Capture the cell that displays the provided text and extract its [x, y] central coordinate. 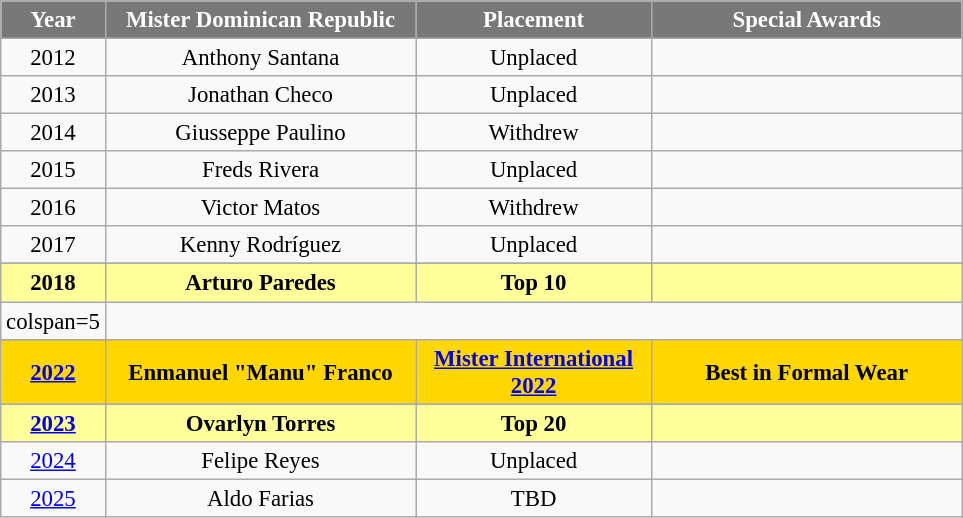
Year [53, 20]
colspan=5 [53, 321]
Special Awards [806, 20]
Aldo Farias [260, 498]
Ovarlyn Torres [260, 423]
Enmanuel "Manu" Franco [260, 372]
Giusseppe Paulino [260, 133]
Mister Dominican Republic [260, 20]
Best in Formal Wear [806, 372]
TBD [534, 498]
2013 [53, 95]
2024 [53, 460]
Freds Rivera [260, 170]
Arturo Paredes [260, 283]
Kenny Rodríguez [260, 245]
2025 [53, 498]
Top 10 [534, 283]
2022 [53, 372]
2023 [53, 423]
2017 [53, 245]
2014 [53, 133]
Top 20 [534, 423]
Victor Matos [260, 208]
Anthony Santana [260, 58]
Placement [534, 20]
Felipe Reyes [260, 460]
2015 [53, 170]
2016 [53, 208]
Mister International 2022 [534, 372]
2018 [53, 283]
2012 [53, 58]
Jonathan Checo [260, 95]
